Search for the cell housing the specified text and yield its [X, Y] center coordinate. 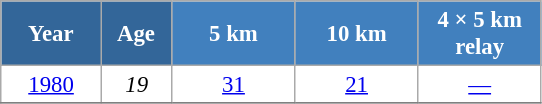
1980 [52, 85]
31 [234, 85]
19 [136, 85]
10 km [356, 34]
21 [356, 85]
Age [136, 34]
— [480, 85]
5 km [234, 34]
4 × 5 km relay [480, 34]
Year [52, 34]
